Locate the cell with the specified text and output its [x, y] center coordinate. 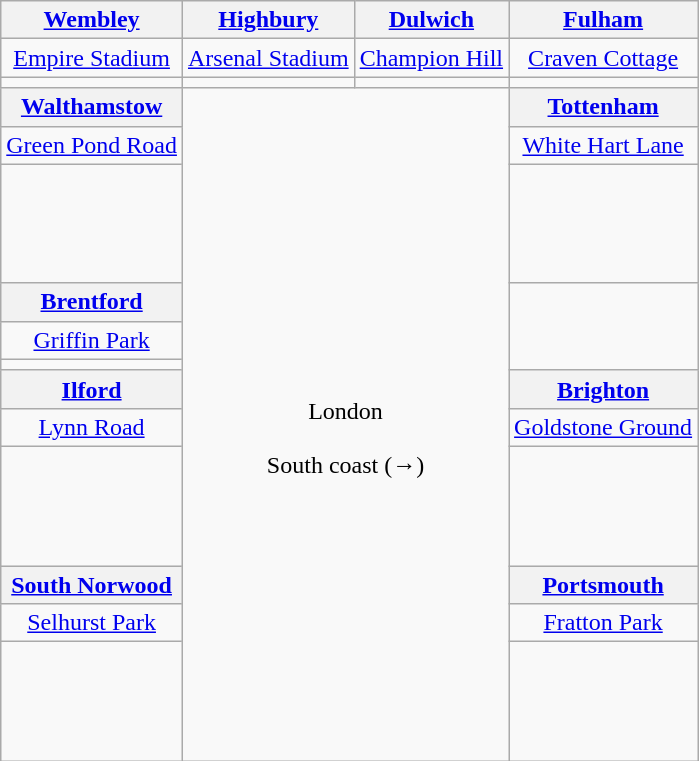
Selhurst Park [92, 623]
Champion Hill [431, 58]
Lynn Road [92, 427]
Brentford [92, 302]
Wembley [92, 20]
Green Pond Road [92, 145]
London South coast (→) [345, 424]
South Norwood [92, 585]
Goldstone Ground [604, 427]
Dulwich [431, 20]
Ilford [92, 389]
Arsenal Stadium [268, 58]
Fulham [604, 20]
Fratton Park [604, 623]
Empire Stadium [92, 58]
Walthamstow [92, 107]
Highbury [268, 20]
Portsmouth [604, 585]
Craven Cottage [604, 58]
White Hart Lane [604, 145]
Brighton [604, 389]
Griffin Park [92, 340]
Tottenham [604, 107]
